Pinpoint the cell where the given text exists, returning its (x, y) midpoint coordinate. 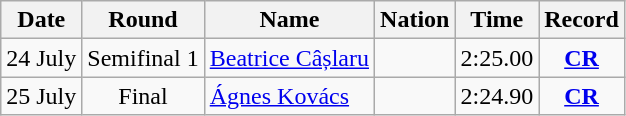
Time (497, 20)
Round (143, 20)
Record (582, 20)
Name (289, 20)
24 July (42, 58)
Semifinal 1 (143, 58)
Ágnes Kovács (289, 96)
Nation (415, 20)
2:24.90 (497, 96)
Beatrice Câșlaru (289, 58)
Final (143, 96)
25 July (42, 96)
2:25.00 (497, 58)
Date (42, 20)
